Return the [x, y] coordinate for the center point of the cell that contains the specified text.  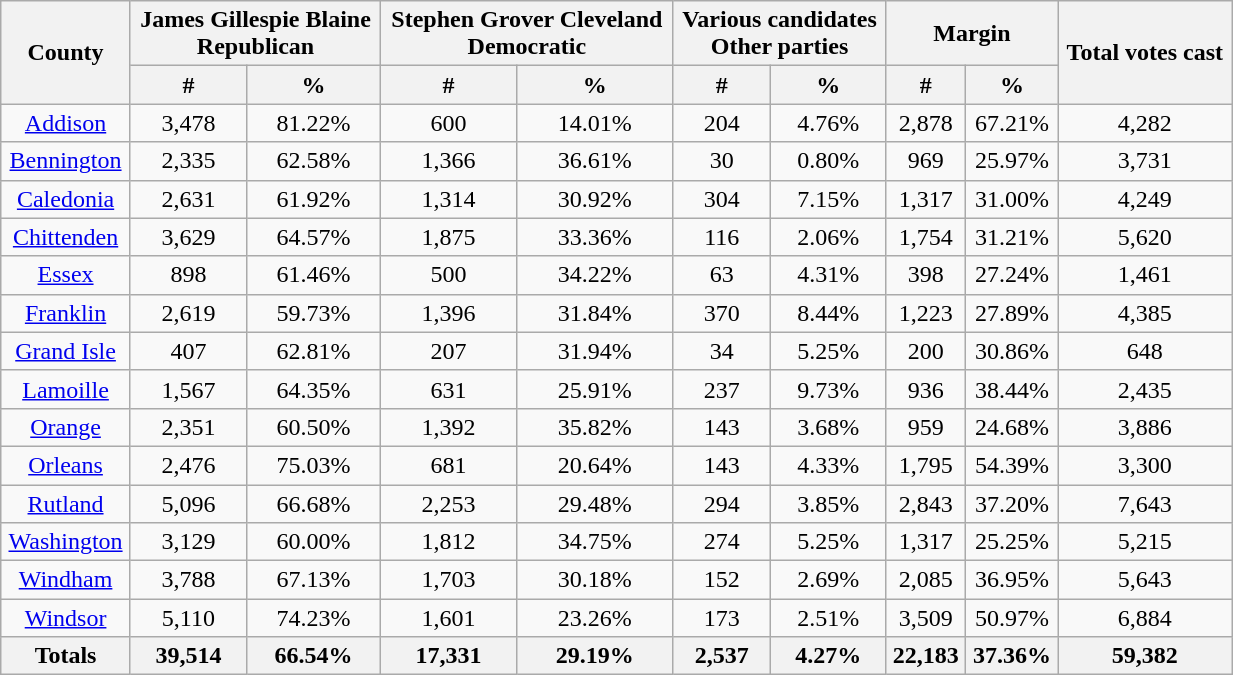
Orange [66, 427]
1,392 [449, 427]
5,215 [1145, 542]
1,461 [1145, 275]
39,514 [188, 656]
2,619 [188, 313]
1,703 [449, 580]
304 [722, 199]
24.68% [1012, 427]
4,249 [1145, 199]
27.24% [1012, 275]
1,601 [449, 618]
2,253 [449, 503]
29.48% [594, 503]
648 [1145, 351]
Orleans [66, 465]
23.26% [594, 618]
2,335 [188, 161]
407 [188, 351]
31.21% [1012, 237]
64.57% [313, 237]
4,385 [1145, 313]
31.00% [1012, 199]
1,875 [449, 237]
370 [722, 313]
60.00% [313, 542]
James Gillespie BlaineRepublican [255, 34]
936 [926, 389]
9.73% [828, 389]
4.76% [828, 123]
20.64% [594, 465]
2.06% [828, 237]
7,643 [1145, 503]
14.01% [594, 123]
4,282 [1145, 123]
2,631 [188, 199]
61.46% [313, 275]
237 [722, 389]
3,129 [188, 542]
29.19% [594, 656]
207 [449, 351]
2,476 [188, 465]
4.33% [828, 465]
5,620 [1145, 237]
34 [722, 351]
2,878 [926, 123]
22,183 [926, 656]
2,351 [188, 427]
Total votes cast [1145, 52]
75.03% [313, 465]
1,366 [449, 161]
Caledonia [66, 199]
1,812 [449, 542]
6,884 [1145, 618]
67.13% [313, 580]
200 [926, 351]
25.25% [1012, 542]
1,223 [926, 313]
294 [722, 503]
66.68% [313, 503]
Lamoille [66, 389]
31.84% [594, 313]
67.21% [1012, 123]
81.22% [313, 123]
35.82% [594, 427]
1,795 [926, 465]
Margin [972, 34]
274 [722, 542]
Washington [66, 542]
4.31% [828, 275]
74.23% [313, 618]
500 [449, 275]
5,643 [1145, 580]
County [66, 52]
898 [188, 275]
5,096 [188, 503]
2,435 [1145, 389]
66.54% [313, 656]
34.75% [594, 542]
37.36% [1012, 656]
36.61% [594, 161]
1,396 [449, 313]
3,300 [1145, 465]
959 [926, 427]
25.91% [594, 389]
Windham [66, 580]
116 [722, 237]
Grand Isle [66, 351]
1,567 [188, 389]
4.27% [828, 656]
3,788 [188, 580]
7.15% [828, 199]
2.69% [828, 580]
969 [926, 161]
5,110 [188, 618]
631 [449, 389]
8.44% [828, 313]
3.85% [828, 503]
3,509 [926, 618]
2,085 [926, 580]
1,314 [449, 199]
50.97% [1012, 618]
600 [449, 123]
30 [722, 161]
59.73% [313, 313]
25.97% [1012, 161]
30.92% [594, 199]
3,478 [188, 123]
Chittenden [66, 237]
152 [722, 580]
0.80% [828, 161]
64.35% [313, 389]
59,382 [1145, 656]
681 [449, 465]
2.51% [828, 618]
173 [722, 618]
62.81% [313, 351]
1,754 [926, 237]
37.20% [1012, 503]
33.36% [594, 237]
31.94% [594, 351]
204 [722, 123]
Addison [66, 123]
3.68% [828, 427]
Rutland [66, 503]
30.86% [1012, 351]
2,537 [722, 656]
34.22% [594, 275]
3,886 [1145, 427]
60.50% [313, 427]
2,843 [926, 503]
3,629 [188, 237]
Stephen Grover ClevelandDemocratic [527, 34]
63 [722, 275]
36.95% [1012, 580]
27.89% [1012, 313]
Essex [66, 275]
Franklin [66, 313]
398 [926, 275]
Various candidatesOther parties [780, 34]
Windsor [66, 618]
Totals [66, 656]
54.39% [1012, 465]
30.18% [594, 580]
38.44% [1012, 389]
62.58% [313, 161]
61.92% [313, 199]
3,731 [1145, 161]
Bennington [66, 161]
17,331 [449, 656]
